Return the [X, Y] coordinate for the center point of the cell that contains the specified text.  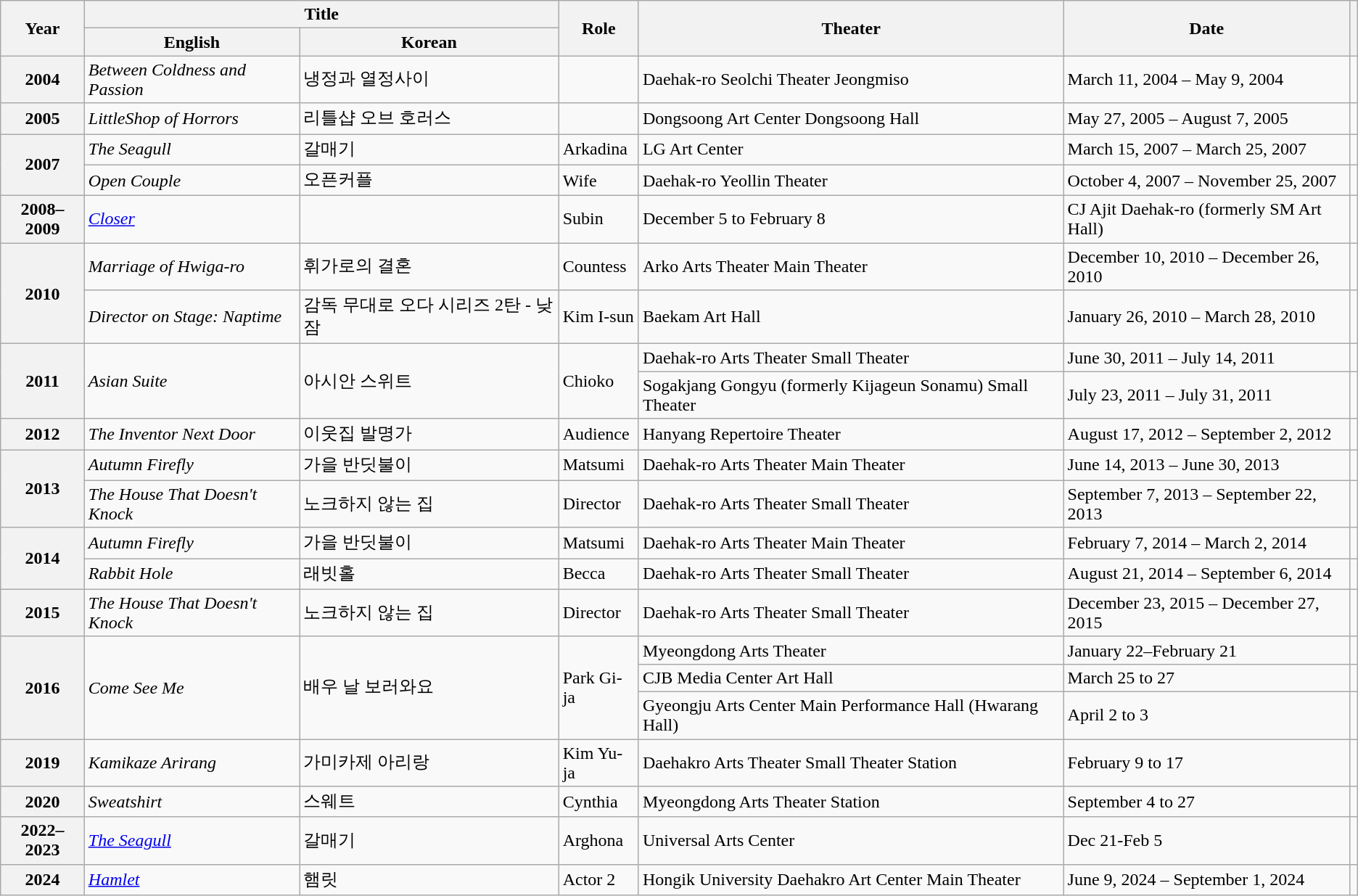
January 22–February 21 [1206, 650]
Daehak-ro Seolchi Theater Jeongmiso [851, 80]
Theater [851, 28]
June 30, 2011 – July 14, 2011 [1206, 358]
Countess [598, 267]
October 4, 2007 – November 25, 2007 [1206, 180]
Date [1206, 28]
2005 [43, 119]
2014 [43, 559]
2010 [43, 293]
2019 [43, 762]
이웃집 발명가 [429, 434]
2013 [43, 489]
Director on Stage: Naptime [192, 317]
March 11, 2004 – May 9, 2004 [1206, 80]
Baekam Art Hall [851, 317]
March 25 to 27 [1206, 678]
스웨트 [429, 802]
휘가로의 결혼 [429, 267]
Chioko [598, 382]
Open Couple [192, 180]
2020 [43, 802]
2024 [43, 879]
Between Coldness and Passion [192, 80]
Sweatshirt [192, 802]
LG Art Center [851, 149]
Audience [598, 434]
2015 [43, 612]
Dec 21-Feb 5 [1206, 840]
Becca [598, 575]
Universal Arts Center [851, 840]
아시안 스위트 [429, 382]
Sogakjang Gongyu (formerly Kijageun Sonamu) Small Theater [851, 395]
August 17, 2012 – September 2, 2012 [1206, 434]
February 7, 2014 – March 2, 2014 [1206, 543]
Hanyang Repertoire Theater [851, 434]
Daehak-ro Yeollin Theater [851, 180]
Title [321, 15]
Marriage of Hwiga-ro [192, 267]
Rabbit Hole [192, 575]
Hongik University Daehakro Art Center Main Theater [851, 879]
December 5 to February 8 [851, 219]
냉정과 열정사이 [429, 80]
March 15, 2007 – March 25, 2007 [1206, 149]
래빗홀 [429, 575]
Kim I-sun [598, 317]
Korean [429, 42]
오픈커플 [429, 180]
Park Gi-ja [598, 688]
Kim Yu-ja [598, 762]
Actor 2 [598, 879]
Come See Me [192, 688]
May 27, 2005 – August 7, 2005 [1206, 119]
June 9, 2024 – September 1, 2024 [1206, 879]
CJB Media Center Art Hall [851, 678]
September 7, 2013 – September 22, 2013 [1206, 504]
July 23, 2011 – July 31, 2011 [1206, 395]
CJ Ajit Daehak-ro (formerly SM Art Hall) [1206, 219]
Year [43, 28]
August 21, 2014 – September 6, 2014 [1206, 575]
Asian Suite [192, 382]
Role [598, 28]
감독 무대로 오다 시리즈 2탄 - 낮잠 [429, 317]
December 23, 2015 – December 27, 2015 [1206, 612]
Closer [192, 219]
Kamikaze Arirang [192, 762]
햄릿 [429, 879]
2012 [43, 434]
2016 [43, 688]
2011 [43, 382]
June 14, 2013 – June 30, 2013 [1206, 466]
리틀샵 오브 호러스 [429, 119]
Cynthia [598, 802]
가미카제 아리랑 [429, 762]
LittleShop of Horrors [192, 119]
Arghona [598, 840]
English [192, 42]
Gyeongju Arts Center Main Performance Hall (Hwarang Hall) [851, 715]
December 10, 2010 – December 26, 2010 [1206, 267]
February 9 to 17 [1206, 762]
Subin [598, 219]
2008–2009 [43, 219]
The Inventor Next Door [192, 434]
2022–2023 [43, 840]
Dongsoong Art Center Dongsoong Hall [851, 119]
Arkadina [598, 149]
배우 날 보러와요 [429, 688]
2004 [43, 80]
2007 [43, 164]
April 2 to 3 [1206, 715]
Arko Arts Theater Main Theater [851, 267]
Hamlet [192, 879]
January 26, 2010 – March 28, 2010 [1206, 317]
Wife [598, 180]
Myeongdong Arts Theater [851, 650]
Myeongdong Arts Theater Station [851, 802]
September 4 to 27 [1206, 802]
Daehakro Arts Theater Small Theater Station [851, 762]
